Provide the (x, y) coordinate of the cell's center where the given text is located.  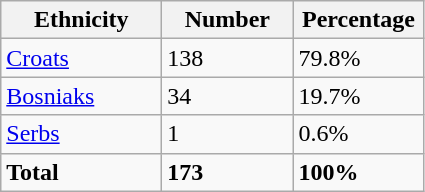
34 (228, 96)
Ethnicity (82, 20)
Percentage (358, 20)
Number (228, 20)
100% (358, 172)
19.7% (358, 96)
79.8% (358, 58)
Total (82, 172)
1 (228, 134)
0.6% (358, 134)
Bosniaks (82, 96)
Serbs (82, 134)
173 (228, 172)
138 (228, 58)
Croats (82, 58)
